Capture the cell that displays the provided text and extract its (X, Y) central coordinate. 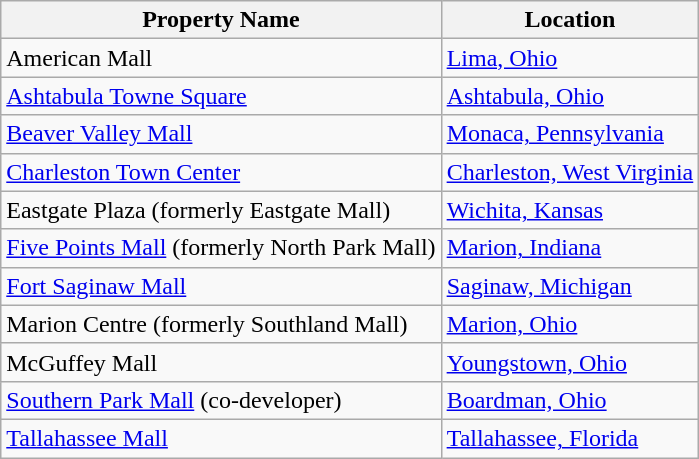
Location (570, 20)
Southern Park Mall (co-developer) (221, 400)
Marion, Ohio (570, 324)
American Mall (221, 58)
Ashtabula, Ohio (570, 96)
Boardman, Ohio (570, 400)
Tallahassee Mall (221, 438)
Charleston Town Center (221, 172)
McGuffey Mall (221, 362)
Tallahassee, Florida (570, 438)
Property Name (221, 20)
Ashtabula Towne Square (221, 96)
Saginaw, Michigan (570, 286)
Marion Centre (formerly Southland Mall) (221, 324)
Beaver Valley Mall (221, 134)
Youngstown, Ohio (570, 362)
Charleston, West Virginia (570, 172)
Monaca, Pennsylvania (570, 134)
Lima, Ohio (570, 58)
Eastgate Plaza (formerly Eastgate Mall) (221, 210)
Wichita, Kansas (570, 210)
Fort Saginaw Mall (221, 286)
Marion, Indiana (570, 248)
Five Points Mall (formerly North Park Mall) (221, 248)
